Return (x, y) of the center of cell containing provided text 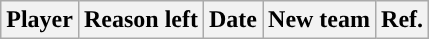
New team (320, 20)
Player (40, 20)
Ref. (402, 20)
Reason left (140, 20)
Date (232, 20)
